Identify which cell holds the provided text, then report its [x, y] central coordinate. 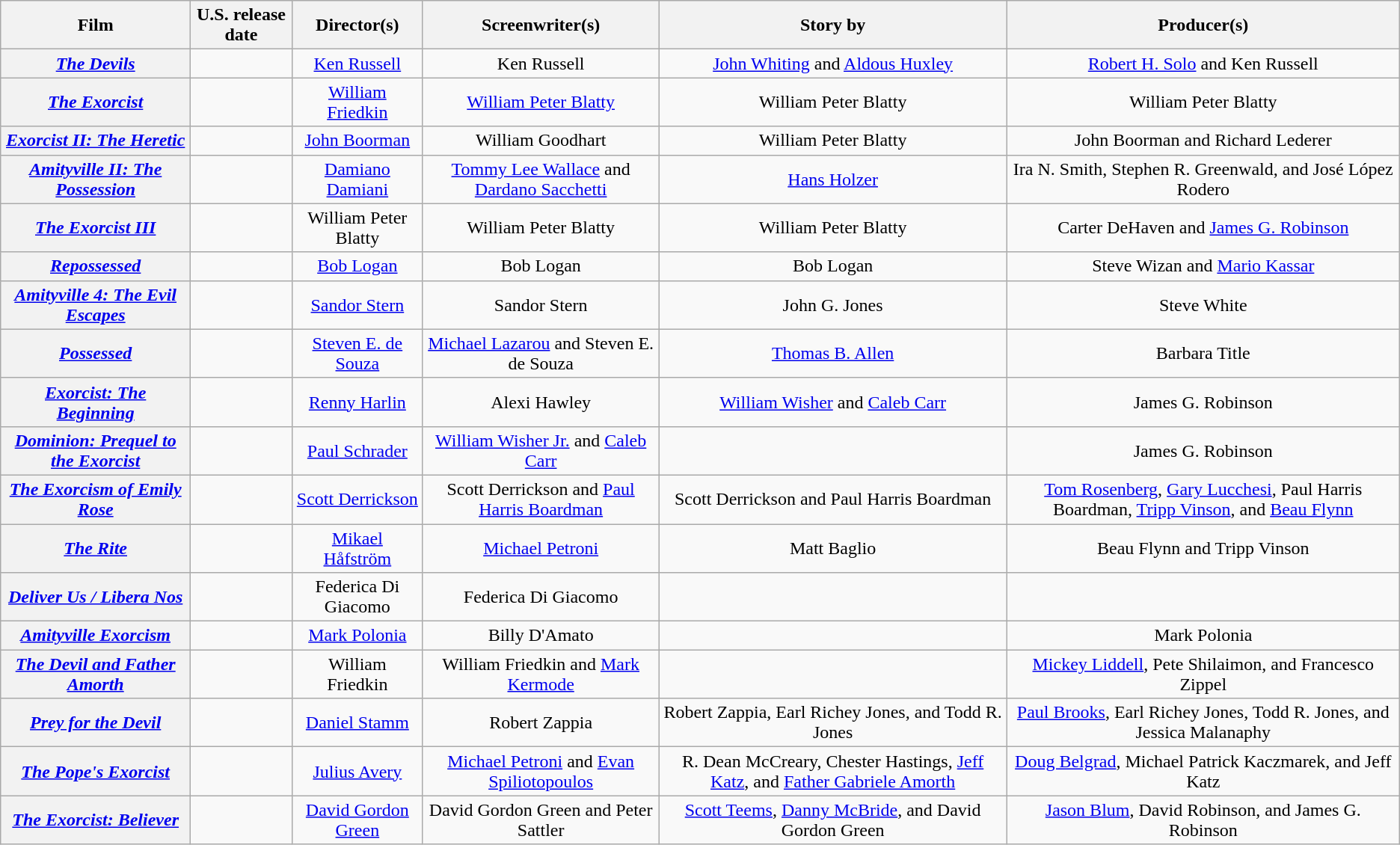
Deliver Us / Libera Nos [96, 597]
John G. Jones [833, 305]
Repossessed [96, 266]
Steven E. de Souza [357, 353]
Director(s) [357, 25]
Producer(s) [1203, 25]
Ira N. Smith, Stephen R. Greenwald, and José López Rodero [1203, 179]
Michael Petroni and Evan Spiliotopoulos [541, 772]
Mikael Håfström [357, 547]
The Pope's Exorcist [96, 772]
Alexi Hawley [541, 402]
John Boorman and Richard Lederer [1203, 141]
Steve White [1203, 305]
Carter DeHaven and James G. Robinson [1203, 227]
Beau Flynn and Tripp Vinson [1203, 547]
Dominion: Prequel to the Exorcist [96, 450]
William Friedkin and Mark Kermode [541, 675]
John Whiting and Aldous Huxley [833, 64]
Scott Derrickson [357, 500]
The Devils [96, 64]
The Exorcism of Emily Rose [96, 500]
William Wisher and Caleb Carr [833, 402]
Hans Holzer [833, 179]
Exorcist: The Beginning [96, 402]
David Gordon Green [357, 820]
Tom Rosenberg, Gary Lucchesi, Paul Harris Boardman, Tripp Vinson, and Beau Flynn [1203, 500]
Screenwriter(s) [541, 25]
Possessed [96, 353]
Doug Belgrad, Michael Patrick Kaczmarek, and Jeff Katz [1203, 772]
Robert Zappia, Earl Richey Jones, and Todd R. Jones [833, 722]
The Exorcist: Believer [96, 820]
Mickey Liddell, Pete Shilaimon, and Francesco Zippel [1203, 675]
Robert H. Solo and Ken Russell [1203, 64]
The Rite [96, 547]
Michael Lazarou and Steven E. de Souza [541, 353]
Matt Baglio [833, 547]
John Boorman [357, 141]
Amityville II: The Possession [96, 179]
William Goodhart [541, 141]
Renny Harlin [357, 402]
The Exorcist III [96, 227]
Paul Schrader [357, 450]
Robert Zappia [541, 722]
U.S. release date [242, 25]
Amityville 4: The Evil Escapes [96, 305]
Steve Wizan and Mario Kassar [1203, 266]
Julius Avery [357, 772]
Exorcist II: The Heretic [96, 141]
The Exorcist [96, 102]
Daniel Stamm [357, 722]
Billy D'Amato [541, 636]
Paul Brooks, Earl Richey Jones, Todd R. Jones, and Jessica Malanaphy [1203, 722]
David Gordon Green and Peter Sattler [541, 820]
Michael Petroni [541, 547]
Barbara Title [1203, 353]
R. Dean McCreary, Chester Hastings, Jeff Katz, and Father Gabriele Amorth [833, 772]
Tommy Lee Wallace and Dardano Sacchetti [541, 179]
William Wisher Jr. and Caleb Carr [541, 450]
The Devil and Father Amorth [96, 675]
Story by [833, 25]
Damiano Damiani [357, 179]
Amityville Exorcism [96, 636]
Thomas B. Allen [833, 353]
Film [96, 25]
Prey for the Devil [96, 722]
Jason Blum, David Robinson, and James G. Robinson [1203, 820]
Scott Teems, Danny McBride, and David Gordon Green [833, 820]
